Search for the cell housing the specified text and yield its (X, Y) center coordinate. 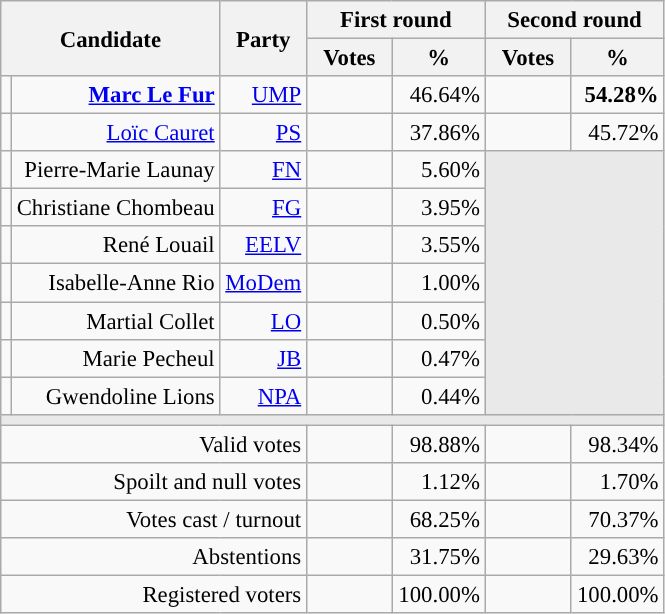
0.47% (438, 358)
UMP (264, 95)
Second round (574, 20)
Loïc Cauret (116, 133)
Gwendoline Lions (116, 396)
Marc Le Fur (116, 95)
68.25% (438, 519)
0.50% (438, 321)
5.60% (438, 170)
54.28% (618, 95)
37.86% (438, 133)
JB (264, 358)
LO (264, 321)
1.00% (438, 283)
Isabelle-Anne Rio (116, 283)
1.70% (618, 482)
Votes cast / turnout (154, 519)
Marie Pecheul (116, 358)
3.55% (438, 245)
Christiane Chombeau (116, 208)
FN (264, 170)
Candidate (110, 38)
31.75% (438, 557)
70.37% (618, 519)
46.64% (438, 95)
PS (264, 133)
EELV (264, 245)
René Louail (116, 245)
Spoilt and null votes (154, 482)
29.63% (618, 557)
0.44% (438, 396)
First round (396, 20)
FG (264, 208)
MoDem (264, 283)
45.72% (618, 133)
1.12% (438, 482)
98.34% (618, 444)
Registered voters (154, 594)
Party (264, 38)
Valid votes (154, 444)
Pierre-Marie Launay (116, 170)
Martial Collet (116, 321)
Abstentions (154, 557)
NPA (264, 396)
98.88% (438, 444)
3.95% (438, 208)
